Capture the cell that displays the provided text and extract its [x, y] central coordinate. 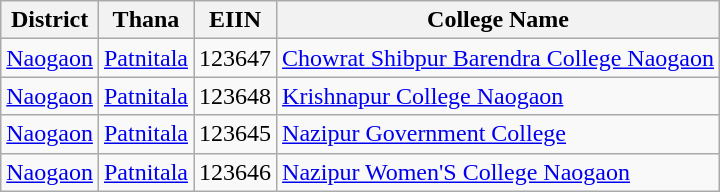
123648 [236, 96]
123647 [236, 58]
Thana [146, 20]
123646 [236, 172]
District [50, 20]
Chowrat Shibpur Barendra College Naogaon [498, 58]
Nazipur Government College [498, 134]
EIIN [236, 20]
College Name [498, 20]
Krishnapur College Naogaon [498, 96]
Nazipur Women'S College Naogaon [498, 172]
123645 [236, 134]
